Find where the given text appears and provide that cell's center as [X, Y] coordinate. 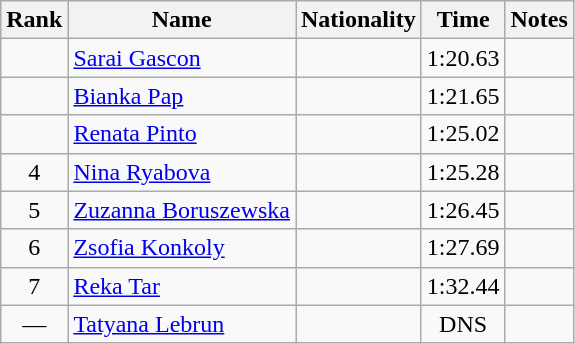
Rank [34, 20]
1:21.65 [463, 96]
1:27.69 [463, 248]
DNS [463, 324]
Bianka Pap [182, 96]
1:20.63 [463, 58]
Sarai Gascon [182, 58]
— [34, 324]
Nina Ryabova [182, 172]
4 [34, 172]
Nationality [359, 20]
5 [34, 210]
Notes [539, 20]
Zuzanna Boruszewska [182, 210]
Reka Tar [182, 286]
1:32.44 [463, 286]
1:25.02 [463, 134]
1:26.45 [463, 210]
Time [463, 20]
Name [182, 20]
Renata Pinto [182, 134]
Tatyana Lebrun [182, 324]
Zsofia Konkoly [182, 248]
1:25.28 [463, 172]
7 [34, 286]
6 [34, 248]
